Identify which cell holds the provided text, then report its [x, y] central coordinate. 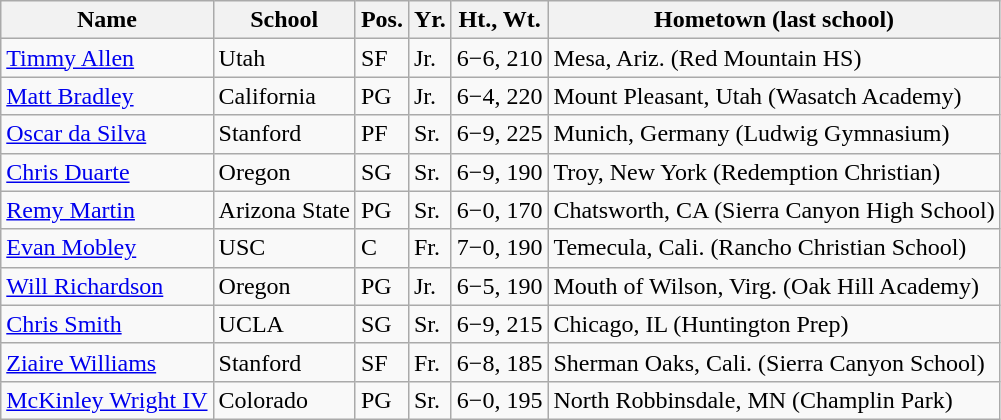
Will Richardson [107, 286]
Matt Bradley [107, 96]
McKinley Wright IV [107, 400]
6−8, 185 [500, 362]
Temecula, Cali. (Rancho Christian School) [774, 248]
Sherman Oaks, Cali. (Sierra Canyon School) [774, 362]
6−9, 225 [500, 134]
Evan Mobley [107, 248]
6−0, 195 [500, 400]
Remy Martin [107, 210]
6−9, 190 [500, 172]
Mesa, Ariz. (Red Mountain HS) [774, 58]
Ht., Wt. [500, 20]
Chris Smith [107, 324]
C [382, 248]
Name [107, 20]
Oscar da Silva [107, 134]
6−5, 190 [500, 286]
Hometown (last school) [774, 20]
Mouth of Wilson, Virg. (Oak Hill Academy) [774, 286]
Ziaire Williams [107, 362]
Munich, Germany (Ludwig Gymnasium) [774, 134]
6−9, 215 [500, 324]
School [284, 20]
Troy, New York (Redemption Christian) [774, 172]
Utah [284, 58]
7−0, 190 [500, 248]
Timmy Allen [107, 58]
6−4, 220 [500, 96]
UCLA [284, 324]
PF [382, 134]
6−6, 210 [500, 58]
Chicago, IL (Huntington Prep) [774, 324]
Pos. [382, 20]
6−0, 170 [500, 210]
USC [284, 248]
Chatsworth, CA (Sierra Canyon High School) [774, 210]
Mount Pleasant, Utah (Wasatch Academy) [774, 96]
Colorado [284, 400]
Yr. [430, 20]
Chris Duarte [107, 172]
Arizona State [284, 210]
North Robbinsdale, MN (Champlin Park) [774, 400]
California [284, 96]
